Detect which cell encompasses the target text, then output its [X, Y] center coordinate. 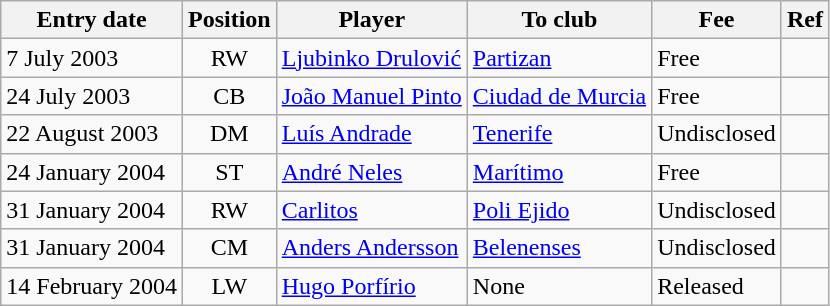
Hugo Porfírio [372, 286]
To club [559, 20]
Ljubinko Drulović [372, 58]
CM [229, 248]
Belenenses [559, 248]
Poli Ejido [559, 210]
André Neles [372, 172]
Marítimo [559, 172]
Player [372, 20]
22 August 2003 [92, 134]
CB [229, 96]
24 January 2004 [92, 172]
24 July 2003 [92, 96]
LW [229, 286]
Anders Andersson [372, 248]
Entry date [92, 20]
Ref [804, 20]
Carlitos [372, 210]
Released [717, 286]
14 February 2004 [92, 286]
Luís Andrade [372, 134]
ST [229, 172]
Position [229, 20]
Ciudad de Murcia [559, 96]
None [559, 286]
7 July 2003 [92, 58]
Partizan [559, 58]
Fee [717, 20]
DM [229, 134]
Tenerife [559, 134]
João Manuel Pinto [372, 96]
